Detect which cell encompasses the target text, then output its (x, y) center coordinate. 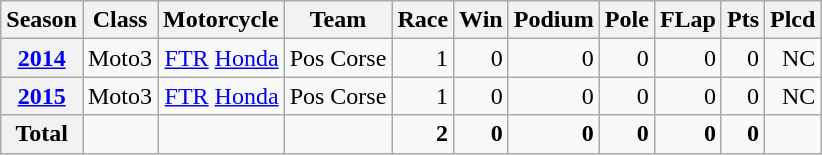
2014 (42, 58)
Season (42, 20)
2015 (42, 96)
Pts (742, 20)
Race (423, 20)
Class (120, 20)
Win (482, 20)
Motorcycle (222, 20)
Team (338, 20)
Plcd (793, 20)
Total (42, 134)
FLap (688, 20)
Pole (626, 20)
2 (423, 134)
Podium (554, 20)
